Determine the [x, y] coordinate at the center of the cell enclosing the given text.  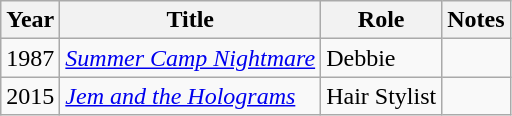
Notes [476, 20]
Role [382, 20]
Hair Stylist [382, 96]
Year [30, 20]
Jem and the Holograms [190, 96]
Title [190, 20]
Debbie [382, 58]
1987 [30, 58]
Summer Camp Nightmare [190, 58]
2015 [30, 96]
